Search for the cell housing the specified text and yield its (X, Y) center coordinate. 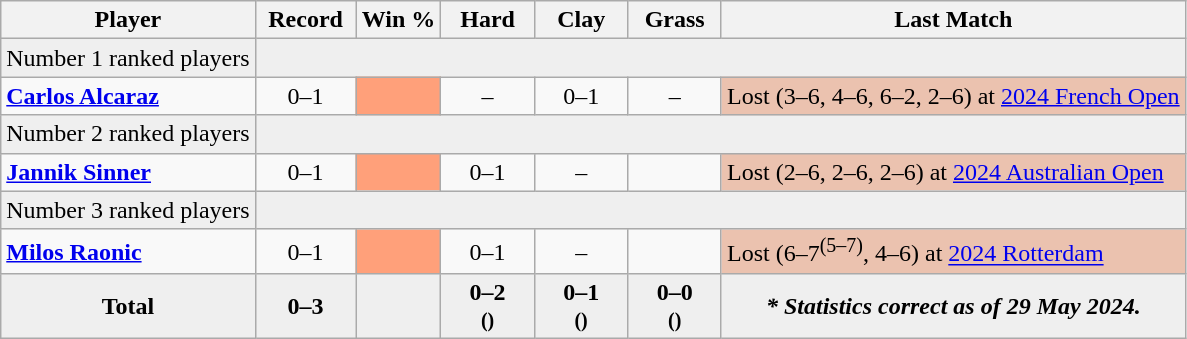
Win % (398, 20)
Carlos Alcaraz (128, 96)
Lost (3–6, 4–6, 6–2, 2–6) at 2024 French Open (953, 96)
Lost (6–7(5–7), 4–6) at 2024 Rotterdam (953, 252)
0–1 () (581, 306)
Record (306, 20)
Player (128, 20)
Last Match (953, 20)
Jannik Sinner (128, 172)
0–0 () (675, 306)
Clay (581, 20)
* Statistics correct as of 29 May 2024. (953, 306)
0–3 (306, 306)
Number 1 ranked players (128, 58)
0–2 () (488, 306)
Number 2 ranked players (128, 134)
Lost (2–6, 2–6, 2–6) at 2024 Australian Open (953, 172)
Total (128, 306)
Hard (488, 20)
Milos Raonic (128, 252)
Grass (675, 20)
Number 3 ranked players (128, 210)
